Extract the (X, Y) coordinate from the center of the cell holding the provided text.  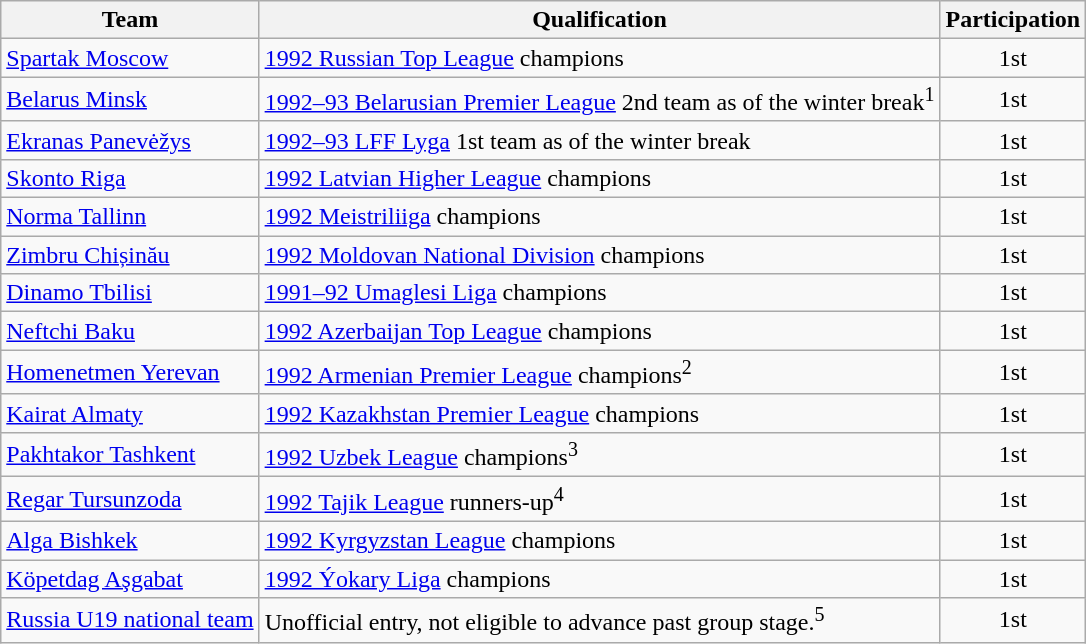
1992–93 LFF Lyga 1st team as of the winter break (600, 140)
Pakhtakor Tashkent (130, 454)
Köpetdag Aşgabat (130, 579)
1992 Kazakhstan Premier League champions (600, 413)
Homenetmen Yerevan (130, 372)
1992 Kyrgyzstan League champions (600, 541)
Alga Bishkek (130, 541)
Skonto Riga (130, 178)
1992 Tajik League runners-up4 (600, 500)
1992–93 Belarusian Premier League 2nd team as of the winter break1 (600, 100)
1992 Moldovan National Division champions (600, 255)
Team (130, 20)
1992 Meistriliiga champions (600, 217)
Belarus Minsk (130, 100)
1991–92 Umaglesi Liga champions (600, 293)
Kairat Almaty (130, 413)
Regar Tursunzoda (130, 500)
Neftchi Baku (130, 331)
1992 Ýokary Liga champions (600, 579)
Ekranas Panevėžys (130, 140)
1992 Russian Top League champions (600, 58)
1992 Uzbek League champions3 (600, 454)
Spartak Moscow (130, 58)
Russia U19 national team (130, 620)
1992 Armenian Premier League champions2 (600, 372)
Qualification (600, 20)
1992 Azerbaijan Top League champions (600, 331)
Zimbru Chișinău (130, 255)
Norma Tallinn (130, 217)
Participation (1013, 20)
Unofficial entry, not eligible to advance past group stage.5 (600, 620)
Dinamo Tbilisi (130, 293)
1992 Latvian Higher League champions (600, 178)
